Find where the given text appears and provide that cell's center as (X, Y) coordinate. 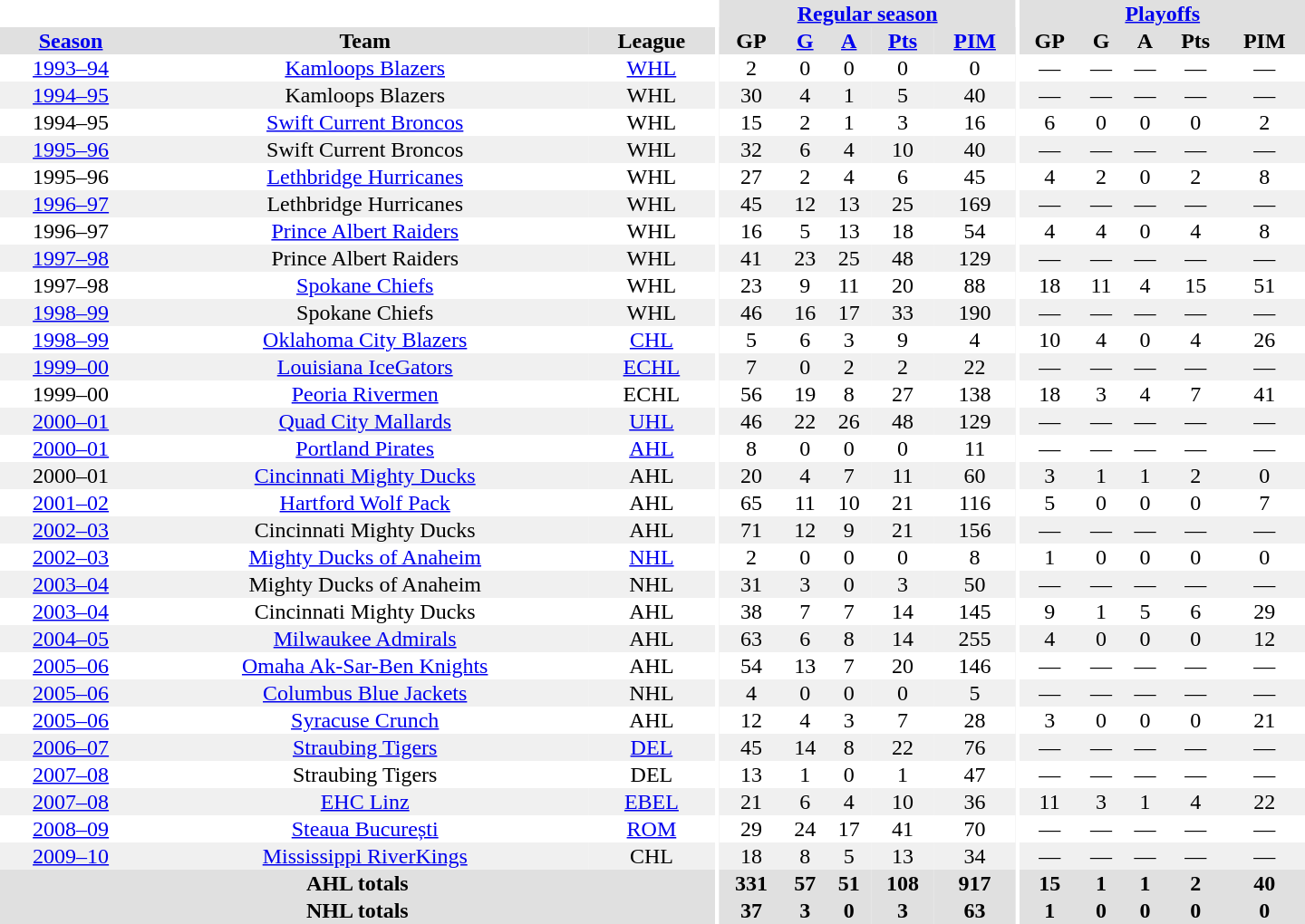
255 (975, 639)
Quad City Mallards (364, 421)
88 (975, 285)
Hartford Wolf Pack (364, 503)
76 (975, 747)
Team (364, 41)
38 (751, 611)
31 (751, 584)
169 (975, 204)
33 (903, 313)
60 (975, 476)
36 (975, 802)
917 (975, 883)
Peoria Rivermen (364, 394)
28 (975, 720)
2001–02 (71, 503)
2009–10 (71, 856)
56 (751, 394)
146 (975, 666)
30 (751, 95)
70 (975, 829)
50 (975, 584)
EHC Linz (364, 802)
Mississippi RiverKings (364, 856)
138 (975, 394)
156 (975, 530)
Columbus Blue Jackets (364, 693)
57 (805, 883)
Milwaukee Admirals (364, 639)
71 (751, 530)
24 (805, 829)
Season (71, 41)
19 (805, 394)
Steaua București (364, 829)
1993–94 (71, 68)
37 (751, 910)
2006–07 (71, 747)
UHL (651, 421)
League (651, 41)
Oklahoma City Blazers (364, 340)
2008–09 (71, 829)
65 (751, 503)
Playoffs (1163, 14)
145 (975, 611)
Portland Pirates (364, 448)
34 (975, 856)
331 (751, 883)
Louisiana IceGators (364, 367)
ROM (651, 829)
116 (975, 503)
2004–05 (71, 639)
47 (975, 775)
NHL totals (357, 910)
32 (751, 149)
AHL totals (357, 883)
190 (975, 313)
EBEL (651, 802)
Syracuse Crunch (364, 720)
Omaha Ak-Sar-Ben Knights (364, 666)
Regular season (867, 14)
108 (903, 883)
